Locate the cell with the specified text and output its (x, y) center coordinate. 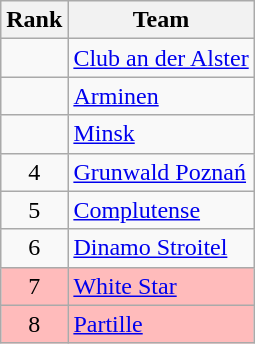
Partille (161, 324)
4 (34, 172)
6 (34, 248)
5 (34, 210)
Complutense (161, 210)
7 (34, 286)
Arminen (161, 96)
White Star (161, 286)
Club an der Alster (161, 58)
Rank (34, 20)
Team (161, 20)
8 (34, 324)
Minsk (161, 134)
Dinamo Stroitel (161, 248)
Grunwald Poznań (161, 172)
